Pinpoint the cell where the given text exists, returning its [x, y] midpoint coordinate. 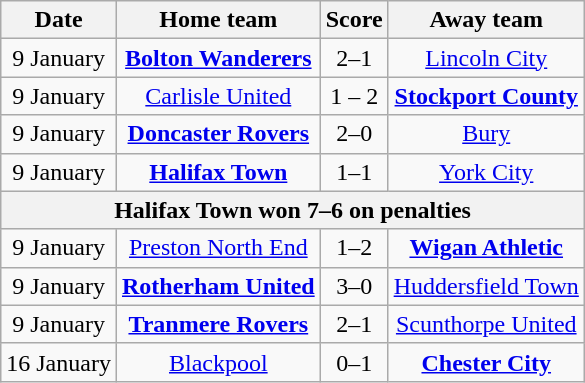
Tranmere Rovers [218, 324]
Score [354, 20]
Doncaster Rovers [218, 134]
Rotherham United [218, 286]
Wigan Athletic [486, 248]
Lincoln City [486, 58]
Bolton Wanderers [218, 58]
Scunthorpe United [486, 324]
Halifax Town [218, 172]
Halifax Town won 7–6 on penalties [293, 210]
1–1 [354, 172]
1–2 [354, 248]
Stockport County [486, 96]
Carlisle United [218, 96]
Away team [486, 20]
York City [486, 172]
16 January [59, 362]
Preston North End [218, 248]
Bury [486, 134]
Date [59, 20]
Huddersfield Town [486, 286]
Home team [218, 20]
3–0 [354, 286]
0–1 [354, 362]
Blackpool [218, 362]
1 – 2 [354, 96]
Chester City [486, 362]
2–0 [354, 134]
